Capture the cell that displays the provided text and extract its (X, Y) central coordinate. 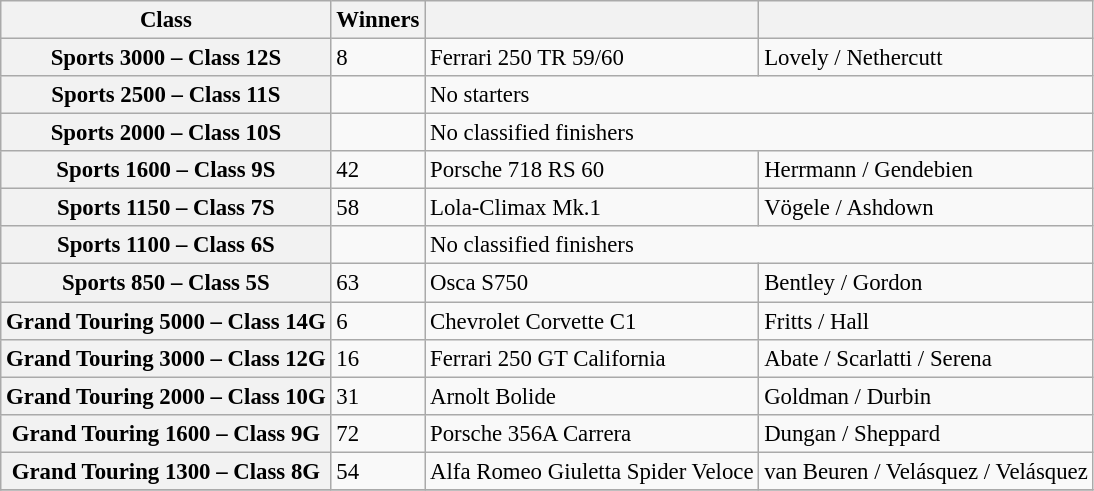
Goldman / Durbin (926, 396)
No starters (759, 95)
van Beuren / Velásquez / Velásquez (926, 471)
Bentley / Gordon (926, 283)
Sports 1600 – Class 9S (166, 170)
Sports 1100 – Class 6S (166, 245)
Sports 850 – Class 5S (166, 283)
Grand Touring 5000 – Class 14G (166, 321)
Porsche 356A Carrera (592, 433)
42 (378, 170)
Chevrolet Corvette C1 (592, 321)
Sports 1150 – Class 7S (166, 208)
Grand Touring 2000 – Class 10G (166, 396)
54 (378, 471)
Grand Touring 1600 – Class 9G (166, 433)
Grand Touring 3000 – Class 12G (166, 358)
Herrmann / Gendebien (926, 170)
Fritts / Hall (926, 321)
Lola-Climax Mk.1 (592, 208)
Winners (378, 20)
Ferrari 250 TR 59/60 (592, 58)
16 (378, 358)
Lovely / Nethercutt (926, 58)
31 (378, 396)
63 (378, 283)
Grand Touring 1300 – Class 8G (166, 471)
6 (378, 321)
Vögele / Ashdown (926, 208)
Sports 3000 – Class 12S (166, 58)
Sports 2000 – Class 10S (166, 133)
Alfa Romeo Giuletta Spider Veloce (592, 471)
Ferrari 250 GT California (592, 358)
Osca S750 (592, 283)
Arnolt Bolide (592, 396)
8 (378, 58)
Abate / Scarlatti / Serena (926, 358)
72 (378, 433)
Dungan / Sheppard (926, 433)
Porsche 718 RS 60 (592, 170)
Class (166, 20)
Sports 2500 – Class 11S (166, 95)
58 (378, 208)
